Pinpoint the cell where the given text exists, returning its (x, y) midpoint coordinate. 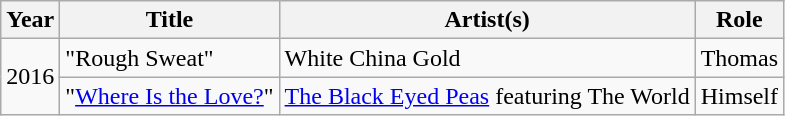
Year (30, 20)
Himself (739, 96)
White China Gold (487, 58)
Artist(s) (487, 20)
"Where Is the Love?" (170, 96)
The Black Eyed Peas featuring The World (487, 96)
"Rough Sweat" (170, 58)
Role (739, 20)
Thomas (739, 58)
Title (170, 20)
2016 (30, 77)
